Extract the (x, y) coordinate from the center of the cell holding the provided text.  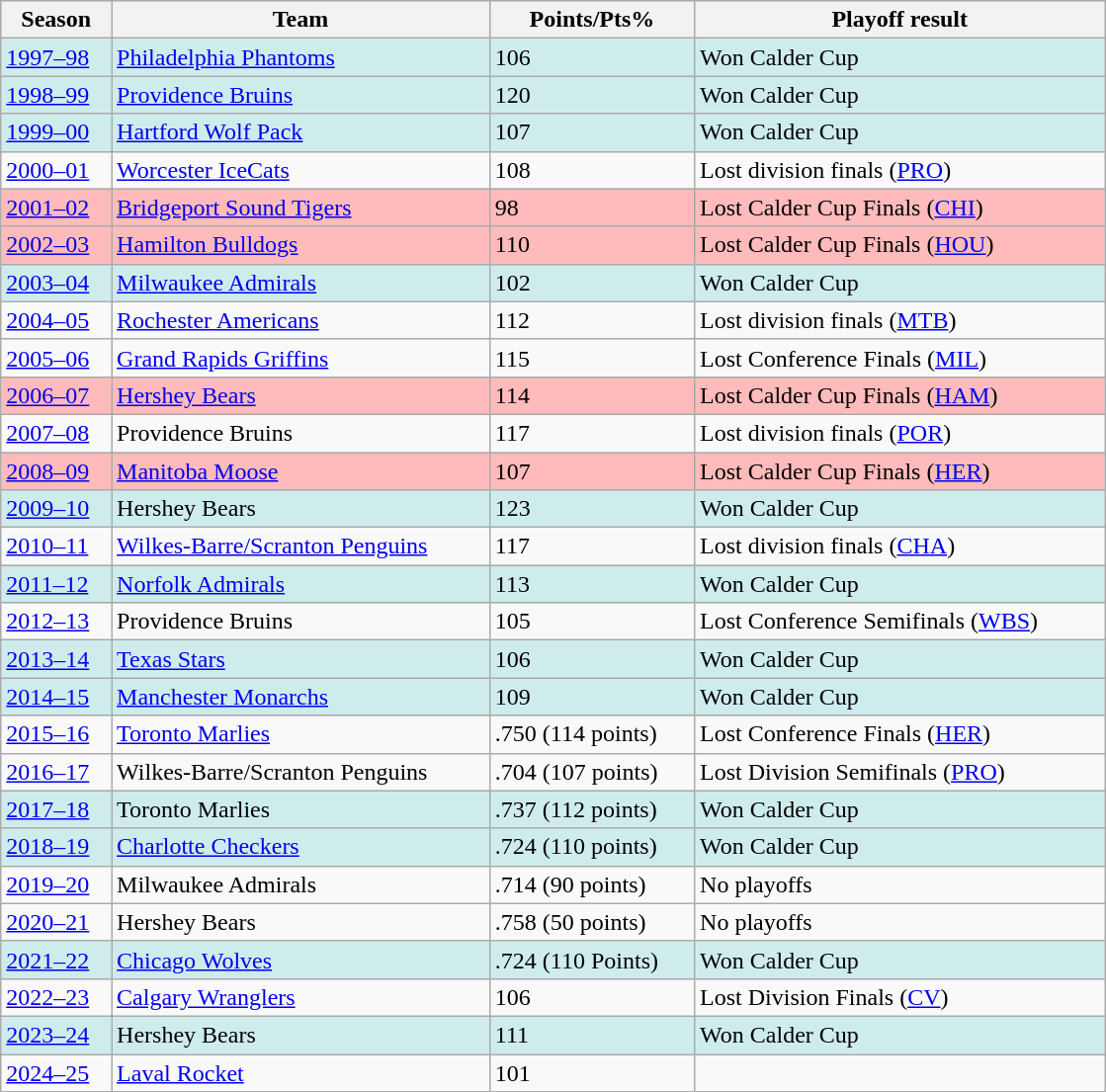
2003–04 (56, 283)
Bridgeport Sound Tigers (300, 208)
Manitoba Moose (300, 471)
102 (591, 283)
2015–16 (56, 734)
98 (591, 208)
Manchester Monarchs (300, 697)
2011–12 (56, 584)
2001–02 (56, 208)
Season (56, 20)
Lost Division Finals (CV) (899, 997)
.714 (90 points) (591, 884)
Lost division finals (PRO) (899, 170)
Chicago Wolves (300, 960)
Grand Rapids Griffins (300, 358)
Calgary Wranglers (300, 997)
Team (300, 20)
105 (591, 622)
2008–09 (56, 471)
Lost Division Semifinals (PRO) (899, 772)
123 (591, 509)
120 (591, 95)
2023–24 (56, 1035)
.750 (114 points) (591, 734)
101 (591, 1072)
.724 (110 points) (591, 847)
2009–10 (56, 509)
Playoff result (899, 20)
2020–21 (56, 922)
2021–22 (56, 960)
Laval Rocket (300, 1072)
Points/Pts% (591, 20)
2006–07 (56, 395)
2013–14 (56, 659)
Worcester IceCats (300, 170)
.758 (50 points) (591, 922)
1997–98 (56, 57)
114 (591, 395)
Lost division finals (POR) (899, 433)
Hartford Wolf Pack (300, 132)
109 (591, 697)
Lost division finals (MTB) (899, 320)
2002–03 (56, 245)
2012–13 (56, 622)
2024–25 (56, 1072)
Lost Calder Cup Finals (HER) (899, 471)
110 (591, 245)
Lost Conference Finals (HER) (899, 734)
115 (591, 358)
113 (591, 584)
2014–15 (56, 697)
1999–00 (56, 132)
Lost division finals (CHA) (899, 546)
.704 (107 points) (591, 772)
2017–18 (56, 809)
Lost Calder Cup Finals (HAM) (899, 395)
Lost Calder Cup Finals (HOU) (899, 245)
Lost Calder Cup Finals (CHI) (899, 208)
.737 (112 points) (591, 809)
2019–20 (56, 884)
2018–19 (56, 847)
Lost Conference Finals (MIL) (899, 358)
2016–17 (56, 772)
2007–08 (56, 433)
111 (591, 1035)
1998–99 (56, 95)
Norfolk Admirals (300, 584)
2010–11 (56, 546)
Charlotte Checkers (300, 847)
Hamilton Bulldogs (300, 245)
112 (591, 320)
2022–23 (56, 997)
.724 (110 Points) (591, 960)
Philadelphia Phantoms (300, 57)
Lost Conference Semifinals (WBS) (899, 622)
2000–01 (56, 170)
Texas Stars (300, 659)
2004–05 (56, 320)
108 (591, 170)
2005–06 (56, 358)
Rochester Americans (300, 320)
